Extract the (X, Y) coordinate from the center of the cell holding the provided text.  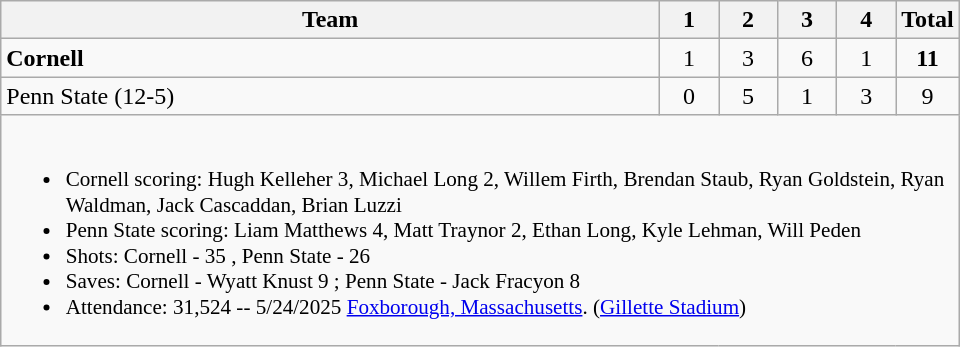
4 (866, 20)
0 (688, 96)
11 (928, 58)
9 (928, 96)
Total (928, 20)
6 (808, 58)
5 (748, 96)
Team (330, 20)
Cornell (330, 58)
Penn State (12-5) (330, 96)
2 (748, 20)
